Capture the cell that displays the provided text and extract its [x, y] central coordinate. 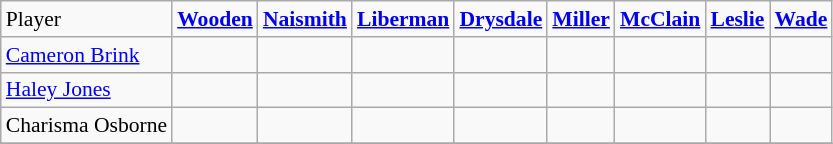
Liberman [403, 19]
Wooden [215, 19]
Cameron Brink [86, 55]
Haley Jones [86, 90]
Player [86, 19]
Drysdale [500, 19]
Wade [802, 19]
Miller [581, 19]
Charisma Osborne [86, 126]
McClain [660, 19]
Leslie [737, 19]
Naismith [305, 19]
